Capture the cell that displays the provided text and extract its (X, Y) central coordinate. 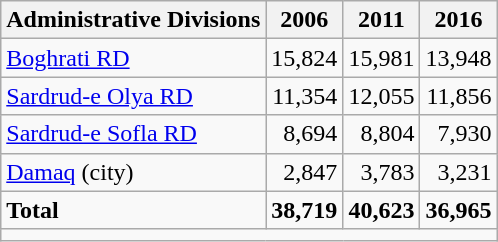
8,804 (382, 134)
Damaq (city) (134, 172)
3,783 (382, 172)
11,856 (458, 96)
2,847 (304, 172)
40,623 (382, 210)
2006 (304, 20)
Boghrati RD (134, 58)
13,948 (458, 58)
3,231 (458, 172)
11,354 (304, 96)
38,719 (304, 210)
36,965 (458, 210)
15,981 (382, 58)
Sardrud-e Sofla RD (134, 134)
8,694 (304, 134)
2016 (458, 20)
15,824 (304, 58)
Administrative Divisions (134, 20)
Sardrud-e Olya RD (134, 96)
12,055 (382, 96)
7,930 (458, 134)
Total (134, 210)
2011 (382, 20)
